From the cell containing the given text, extract its center point as (x, y) coordinate. 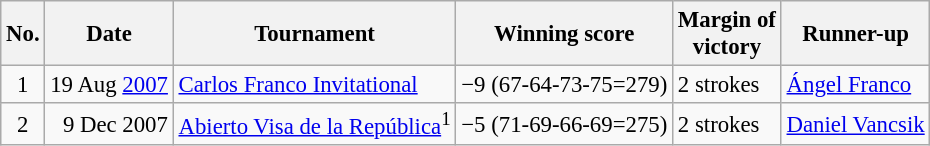
Carlos Franco Invitational (314, 85)
Margin ofvictory (728, 34)
1 (23, 85)
No. (23, 34)
Winning score (564, 34)
Tournament (314, 34)
−5 (71-69-66-69=275) (564, 124)
2 (23, 124)
Ángel Franco (856, 85)
Daniel Vancsik (856, 124)
9 Dec 2007 (109, 124)
Date (109, 34)
Abierto Visa de la República1 (314, 124)
−9 (67-64-73-75=279) (564, 85)
19 Aug 2007 (109, 85)
Runner-up (856, 34)
